For the text-containing cell, return its midpoint in (X, Y) coordinate format. 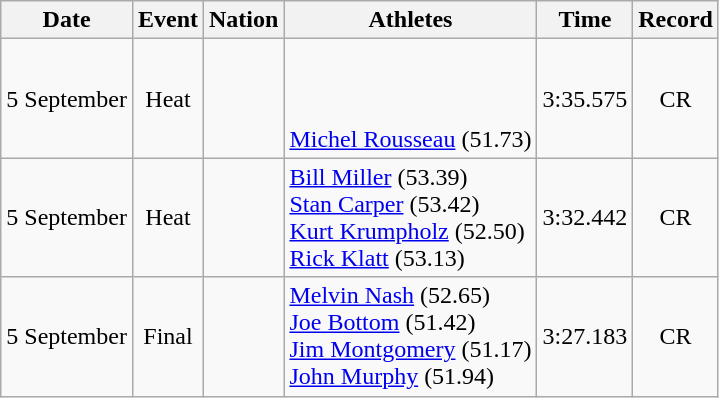
Time (585, 20)
3:35.575 (585, 98)
Melvin Nash (52.65)Joe Bottom (51.42)Jim Montgomery (51.17)John Murphy (51.94) (410, 336)
Event (168, 20)
Bill Miller (53.39)Stan Carper (53.42)Kurt Krumpholz (52.50)Rick Klatt (53.13) (410, 218)
Record (676, 20)
Michel Rousseau (51.73) (410, 98)
Athletes (410, 20)
Final (168, 336)
3:32.442 (585, 218)
Nation (244, 20)
Date (67, 20)
3:27.183 (585, 336)
